Detect which cell encompasses the target text, then output its (X, Y) center coordinate. 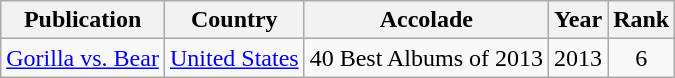
Accolade (426, 20)
Gorilla vs. Bear (83, 58)
Country (234, 20)
Publication (83, 20)
2013 (578, 58)
40 Best Albums of 2013 (426, 58)
Year (578, 20)
Rank (642, 20)
6 (642, 58)
United States (234, 58)
